Find where the given text appears and provide that cell's center as [x, y] coordinate. 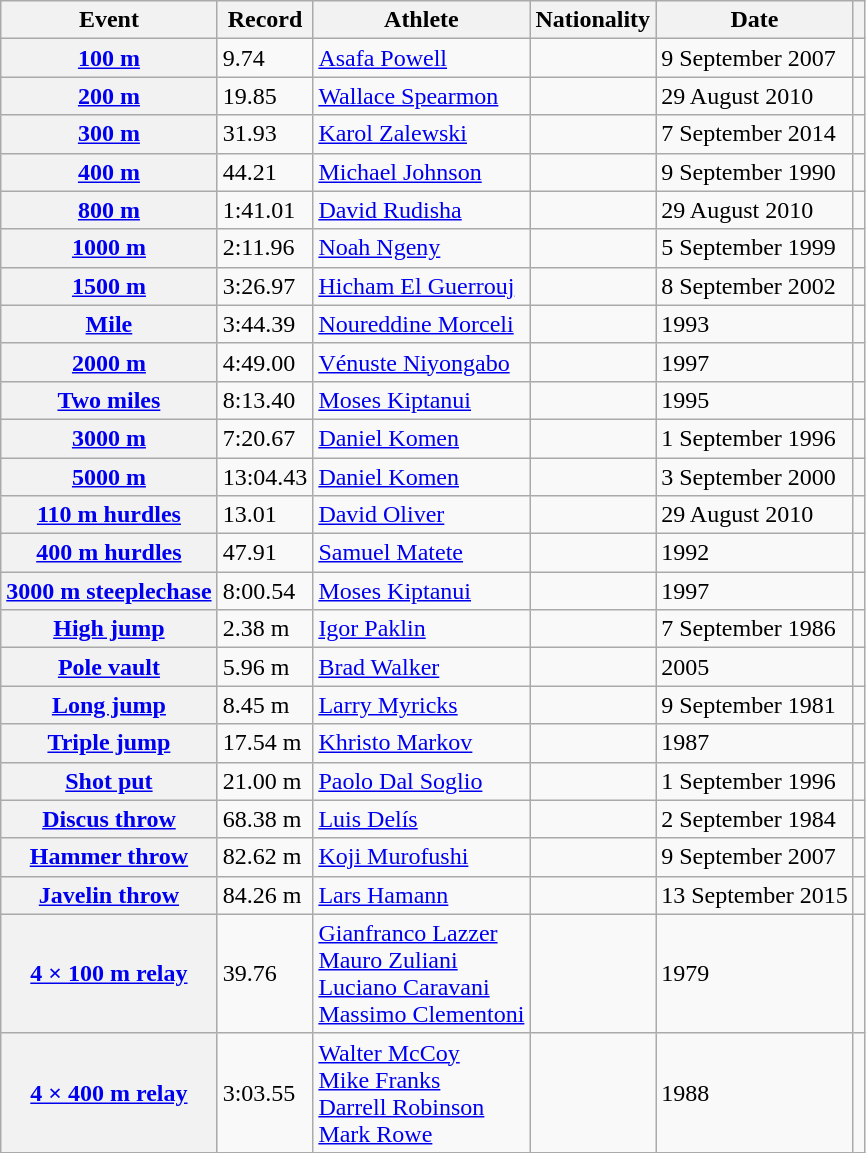
300 m [109, 134]
1993 [755, 324]
7 September 2014 [755, 134]
3000 m steeplechase [109, 591]
Hicham El Guerrouj [422, 286]
1979 [755, 974]
Lars Hamann [422, 895]
Samuel Matete [422, 553]
Gianfranco LazzerMauro ZulianiLuciano CaravaniMassimo Clementoni [422, 974]
2000 m [109, 362]
17.54 m [265, 743]
Igor Paklin [422, 629]
Record [265, 20]
Shot put [109, 781]
Walter McCoyMike FranksDarrell RobinsonMark Rowe [422, 1092]
3:03.55 [265, 1092]
2.38 m [265, 629]
8:13.40 [265, 400]
1995 [755, 400]
9 September 1990 [755, 172]
3 September 2000 [755, 477]
3:44.39 [265, 324]
Vénuste Niyongabo [422, 362]
Triple jump [109, 743]
47.91 [265, 553]
Luis Delís [422, 819]
Javelin throw [109, 895]
1992 [755, 553]
8 September 2002 [755, 286]
100 m [109, 58]
68.38 m [265, 819]
9.74 [265, 58]
Khristo Markov [422, 743]
Discus throw [109, 819]
44.21 [265, 172]
13.01 [265, 515]
5 September 1999 [755, 248]
Brad Walker [422, 667]
Paolo Dal Soglio [422, 781]
High jump [109, 629]
7:20.67 [265, 438]
Long jump [109, 705]
2:11.96 [265, 248]
Noureddine Morceli [422, 324]
Asafa Powell [422, 58]
Noah Ngeny [422, 248]
400 m hurdles [109, 553]
800 m [109, 210]
5000 m [109, 477]
3000 m [109, 438]
Date [755, 20]
Karol Zalewski [422, 134]
110 m hurdles [109, 515]
1988 [755, 1092]
82.62 m [265, 857]
8:00.54 [265, 591]
13 September 2015 [755, 895]
David Oliver [422, 515]
1:41.01 [265, 210]
200 m [109, 96]
Hammer throw [109, 857]
7 September 1986 [755, 629]
13:04.43 [265, 477]
2005 [755, 667]
5.96 m [265, 667]
1500 m [109, 286]
2 September 1984 [755, 819]
Athlete [422, 20]
84.26 m [265, 895]
21.00 m [265, 781]
David Rudisha [422, 210]
31.93 [265, 134]
9 September 1981 [755, 705]
4:49.00 [265, 362]
Nationality [593, 20]
8.45 m [265, 705]
Koji Murofushi [422, 857]
39.76 [265, 974]
19.85 [265, 96]
3:26.97 [265, 286]
1000 m [109, 248]
Event [109, 20]
400 m [109, 172]
Two miles [109, 400]
1987 [755, 743]
Michael Johnson [422, 172]
4 × 400 m relay [109, 1092]
Larry Myricks [422, 705]
Pole vault [109, 667]
Wallace Spearmon [422, 96]
Mile [109, 324]
4 × 100 m relay [109, 974]
